Search for the cell housing the specified text and yield its [x, y] center coordinate. 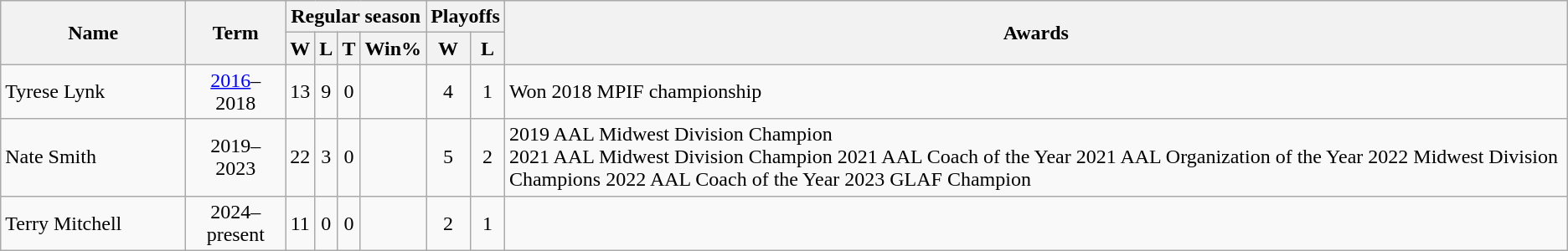
2016–2018 [236, 92]
9 [327, 92]
Term [236, 33]
T [348, 49]
4 [449, 92]
2024–present [236, 223]
13 [300, 92]
Tyrese Lynk [94, 92]
5 [449, 157]
11 [300, 223]
Won 2018 MPIF championship [1035, 92]
Name [94, 33]
Awards [1035, 33]
Win% [394, 49]
Playoffs [466, 17]
Nate Smith [94, 157]
22 [300, 157]
2019–2023 [236, 157]
Regular season [356, 17]
Terry Mitchell [94, 223]
3 [327, 157]
